From the cell containing the given text, extract its center point as (X, Y) coordinate. 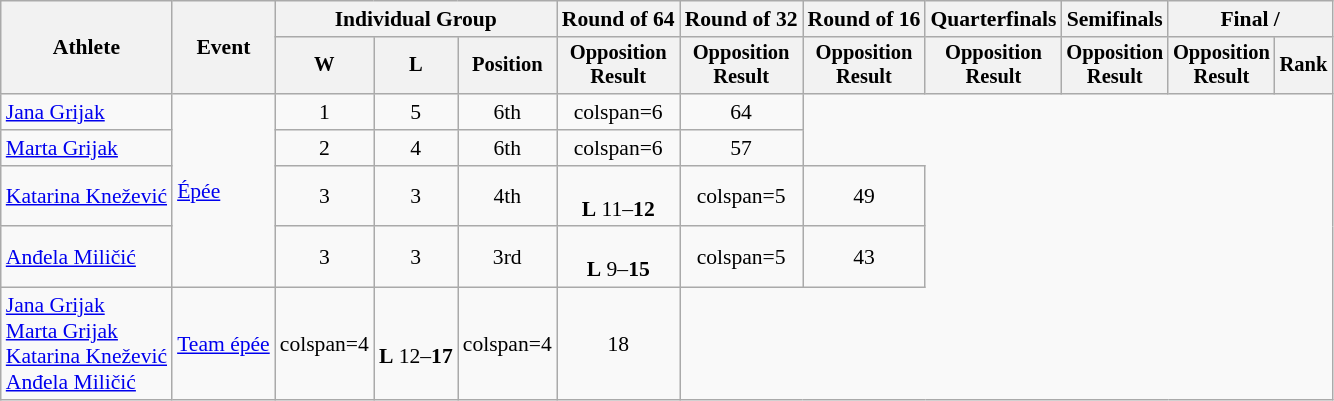
Event (224, 48)
Quarterfinals (993, 19)
L 12–17 (416, 344)
Position (508, 66)
Marta Grijak (86, 148)
Athlete (86, 48)
Jana Grijak (86, 112)
Team épée (224, 344)
4th (508, 196)
W (324, 66)
Rank (1304, 66)
Round of 16 (864, 19)
Épée (224, 191)
1 (324, 112)
64 (742, 112)
Anđela Miličić (86, 258)
5 (416, 112)
L 11–12 (618, 196)
L 9–15 (618, 258)
4 (416, 148)
L (416, 66)
Final / (1250, 19)
2 (324, 148)
Jana GrijakMarta GrijakKatarina KneževićAnđela Miličić (86, 344)
Round of 32 (742, 19)
Katarina Knežević (86, 196)
Individual Group (416, 19)
57 (742, 148)
Round of 64 (618, 19)
18 (618, 344)
49 (864, 196)
43 (864, 258)
Semifinals (1114, 19)
3rd (508, 258)
